Locate the cell with the specified text and output its (X, Y) center coordinate. 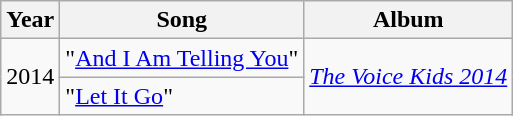
2014 (30, 77)
Song (182, 20)
"Let It Go" (182, 96)
Album (408, 20)
The Voice Kids 2014 (408, 77)
Year (30, 20)
"And I Am Telling You" (182, 58)
